Provide the [X, Y] coordinate of the cell's center where the given text is located.  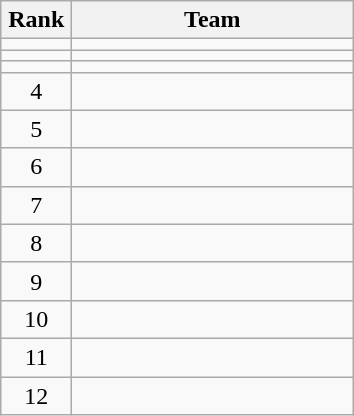
6 [36, 167]
10 [36, 319]
Rank [36, 20]
9 [36, 281]
8 [36, 243]
12 [36, 395]
7 [36, 205]
4 [36, 91]
11 [36, 357]
5 [36, 129]
Team [212, 20]
